Capture the cell that displays the provided text and extract its (X, Y) central coordinate. 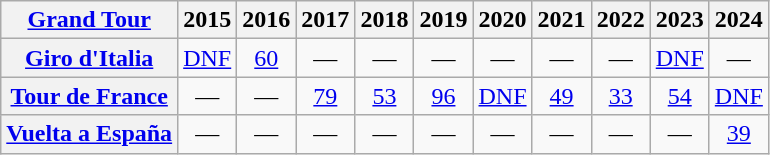
Giro d'Italia (90, 58)
60 (266, 58)
54 (680, 96)
33 (620, 96)
2017 (326, 20)
2022 (620, 20)
2024 (738, 20)
Vuelta a España (90, 134)
2019 (444, 20)
96 (444, 96)
2015 (208, 20)
Tour de France (90, 96)
2021 (562, 20)
2020 (502, 20)
Grand Tour (90, 20)
2016 (266, 20)
2018 (384, 20)
79 (326, 96)
2023 (680, 20)
49 (562, 96)
39 (738, 134)
53 (384, 96)
